Locate the cell with the specified text and output its [x, y] center coordinate. 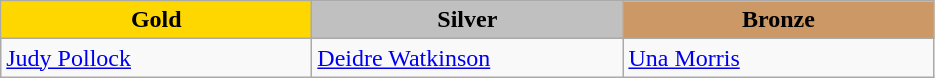
Bronze [778, 20]
Deidre Watkinson [468, 58]
Judy Pollock [156, 58]
Una Morris [778, 58]
Silver [468, 20]
Gold [156, 20]
